Search for the cell housing the specified text and yield its (x, y) center coordinate. 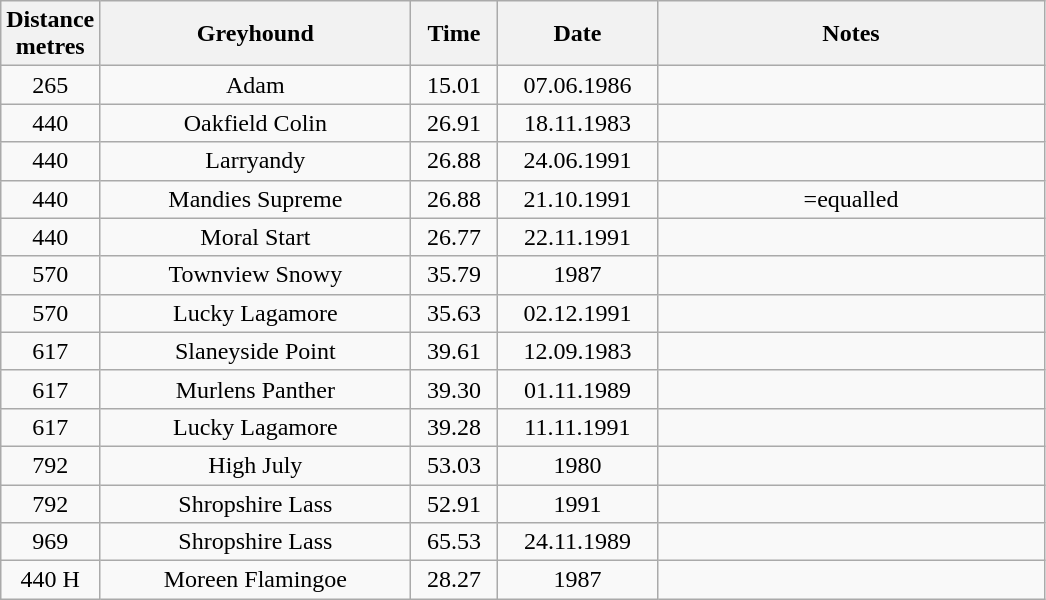
11.11.1991 (578, 427)
65.53 (454, 542)
Greyhound (256, 34)
969 (50, 542)
24.11.1989 (578, 542)
High July (256, 465)
265 (50, 85)
39.28 (454, 427)
35.63 (454, 313)
26.91 (454, 123)
12.09.1983 (578, 351)
Mandies Supreme (256, 199)
Moreen Flamingoe (256, 580)
07.06.1986 (578, 85)
28.27 (454, 580)
53.03 (454, 465)
18.11.1983 (578, 123)
39.61 (454, 351)
Townview Snowy (256, 275)
Distance metres (50, 34)
Moral Start (256, 237)
440 H (50, 580)
1980 (578, 465)
Slaneyside Point (256, 351)
Murlens Panther (256, 389)
39.30 (454, 389)
22.11.1991 (578, 237)
Oakfield Colin (256, 123)
Larryandy (256, 161)
35.79 (454, 275)
02.12.1991 (578, 313)
=equalled (851, 199)
Date (578, 34)
52.91 (454, 503)
21.10.1991 (578, 199)
01.11.1989 (578, 389)
24.06.1991 (578, 161)
Time (454, 34)
Adam (256, 85)
26.77 (454, 237)
15.01 (454, 85)
1991 (578, 503)
Notes (851, 34)
